Return the [X, Y] coordinate for the center point of the cell that contains the specified text.  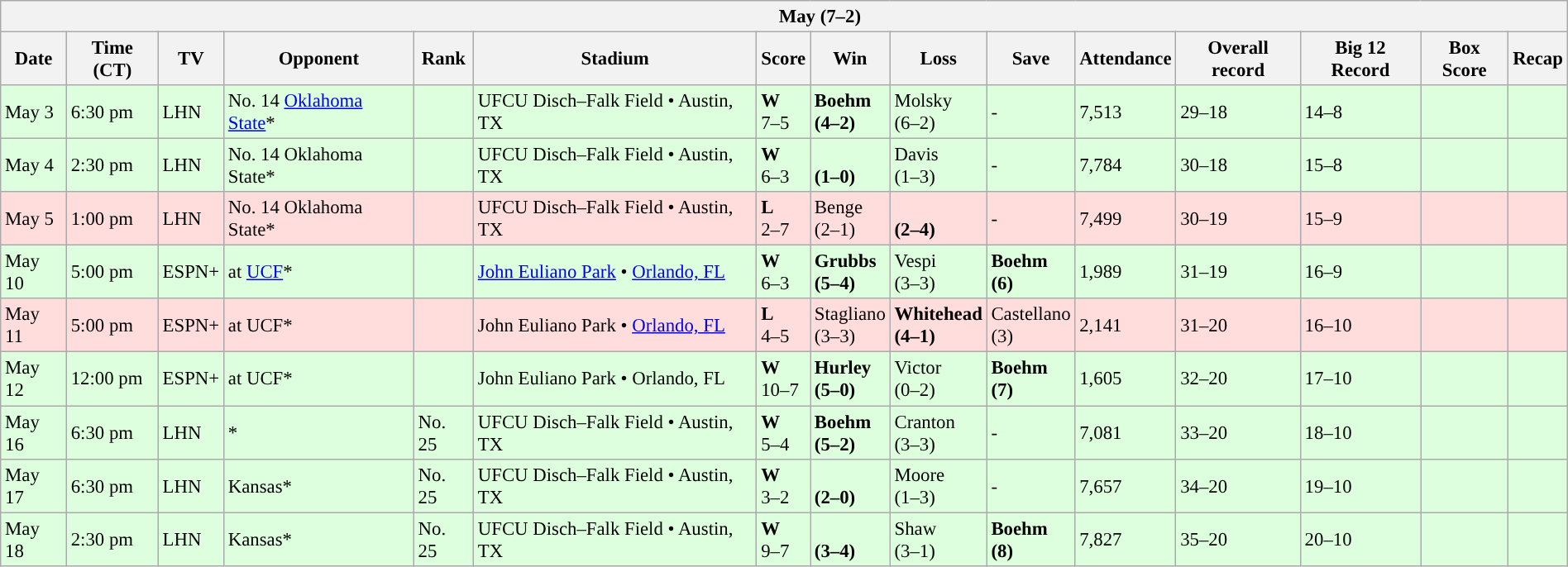
33–20 [1238, 431]
W9–7 [784, 539]
31–19 [1238, 273]
Molsky(6–2) [938, 112]
W5–4 [784, 431]
(2–0) [850, 486]
20–10 [1360, 539]
Rank [443, 58]
L2–7 [784, 218]
Opponent [318, 58]
Win [850, 58]
May 16 [34, 431]
12:00 pm [112, 379]
30–19 [1238, 218]
Moore(1–3) [938, 486]
May 17 [34, 486]
Recap [1538, 58]
May 3 [34, 112]
W3–2 [784, 486]
Overall record [1238, 58]
Time (CT) [112, 58]
Cranton(3–3) [938, 431]
Victor(0–2) [938, 379]
Big 12 Record [1360, 58]
Boehm(6) [1030, 273]
Grubbs(5–4) [850, 273]
May 12 [34, 379]
Box Score [1465, 58]
May 10 [34, 273]
Stagliano(3–3) [850, 326]
19–10 [1360, 486]
1,989 [1126, 273]
34–20 [1238, 486]
May (7–2) [784, 17]
May 4 [34, 165]
Attendance [1126, 58]
7,499 [1126, 218]
7,657 [1126, 486]
Boehm(5–2) [850, 431]
16–9 [1360, 273]
May 18 [34, 539]
(2–4) [938, 218]
Castellano(3) [1030, 326]
1:00 pm [112, 218]
Vespi(3–3) [938, 273]
7,513 [1126, 112]
14–8 [1360, 112]
Shaw(3–1) [938, 539]
* [318, 431]
Whitehead(4–1) [938, 326]
Boehm(7) [1030, 379]
1,605 [1126, 379]
2,141 [1126, 326]
L4–5 [784, 326]
May 11 [34, 326]
Hurley(5–0) [850, 379]
Loss [938, 58]
18–10 [1360, 431]
Stadium [614, 58]
(1–0) [850, 165]
Score [784, 58]
35–20 [1238, 539]
29–18 [1238, 112]
7,081 [1126, 431]
TV [190, 58]
Date [34, 58]
Boehm(8) [1030, 539]
Benge(2–1) [850, 218]
7,827 [1126, 539]
W7–5 [784, 112]
W10–7 [784, 379]
15–8 [1360, 165]
(3–4) [850, 539]
7,784 [1126, 165]
15–9 [1360, 218]
30–18 [1238, 165]
17–10 [1360, 379]
31–20 [1238, 326]
Davis(1–3) [938, 165]
May 5 [34, 218]
32–20 [1238, 379]
Save [1030, 58]
Boehm(4–2) [850, 112]
16–10 [1360, 326]
